Find where the given text appears and provide that cell's center as [X, Y] coordinate. 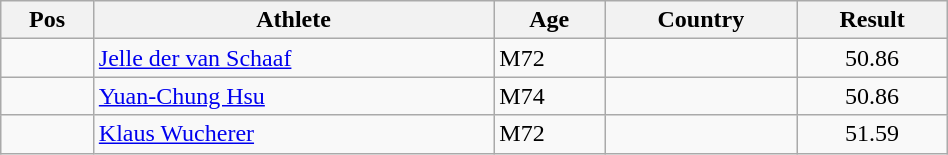
Country [701, 20]
Age [550, 20]
Result [872, 20]
Athlete [293, 20]
Klaus Wucherer [293, 134]
Pos [48, 20]
Jelle der van Schaaf [293, 58]
Yuan-Chung Hsu [293, 96]
51.59 [872, 134]
M74 [550, 96]
